From the cell containing the given text, extract its center point as (x, y) coordinate. 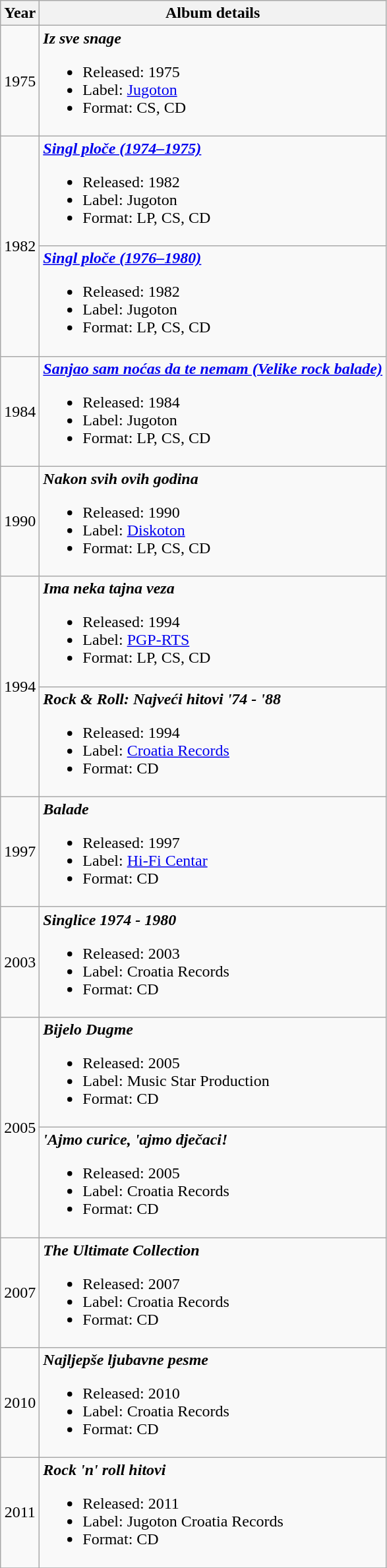
Singl ploče (1976–1980)Released: 1982Label: JugotonFormat: LP, CS, CD (213, 301)
Album details (213, 13)
1997 (20, 852)
Nakon svih ovih godinaReleased: 1990Label: DiskotonFormat: LP, CS, CD (213, 521)
1982 (20, 246)
Sanjao sam noćas da te nemam (Velike rock balade)Released: 1984Label: JugotonFormat: LP, CS, CD (213, 411)
Bijelo DugmeReleased: 2005Label: Music Star ProductionFormat: CD (213, 1072)
1975 (20, 80)
2010 (20, 1403)
2007 (20, 1292)
BaladeReleased: 1997Label: Hi-Fi CentarFormat: CD (213, 852)
The Ultimate CollectionReleased: 2007Label: Croatia RecordsFormat: CD (213, 1292)
Iz sve snageReleased: 1975Label: JugotonFormat: CS, CD (213, 80)
Singlice 1974 - 1980Released: 2003Label: Croatia RecordsFormat: CD (213, 961)
2005 (20, 1127)
Singl ploče (1974–1975)Released: 1982Label: JugotonFormat: LP, CS, CD (213, 191)
1990 (20, 521)
1984 (20, 411)
'Ajmo curice, 'ajmo dječaci!Released: 2005Label: Croatia RecordsFormat: CD (213, 1182)
Rock 'n' roll hitoviReleased: 2011Label: Jugoton Croatia RecordsFormat: CD (213, 1513)
1994 (20, 686)
Rock & Roll: Najveći hitovi '74 - '88Released: 1994Label: Croatia RecordsFormat: CD (213, 741)
Ima neka tajna vezaReleased: 1994Label: PGP-RTSFormat: LP, CS, CD (213, 632)
Year (20, 13)
2003 (20, 961)
Najljepše ljubavne pesmeReleased: 2010Label: Croatia RecordsFormat: CD (213, 1403)
2011 (20, 1513)
